Find where the given text appears and provide that cell's center as (x, y) coordinate. 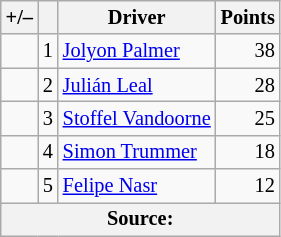
Simon Trummer (137, 152)
18 (248, 152)
2 (48, 85)
Source: (140, 219)
Felipe Nasr (137, 186)
Driver (137, 17)
1 (48, 51)
Stoffel Vandoorne (137, 118)
3 (48, 118)
Points (248, 17)
25 (248, 118)
+/– (20, 17)
Julián Leal (137, 85)
12 (248, 186)
Jolyon Palmer (137, 51)
38 (248, 51)
28 (248, 85)
5 (48, 186)
4 (48, 152)
